Find where the given text appears and provide that cell's center as [x, y] coordinate. 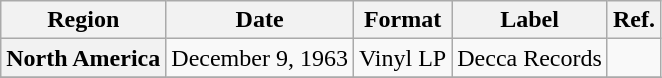
North America [84, 58]
Label [530, 20]
Decca Records [530, 58]
December 9, 1963 [260, 58]
Ref. [634, 20]
Region [84, 20]
Vinyl LP [402, 58]
Format [402, 20]
Date [260, 20]
